Locate the cell with the specified text and output its (x, y) center coordinate. 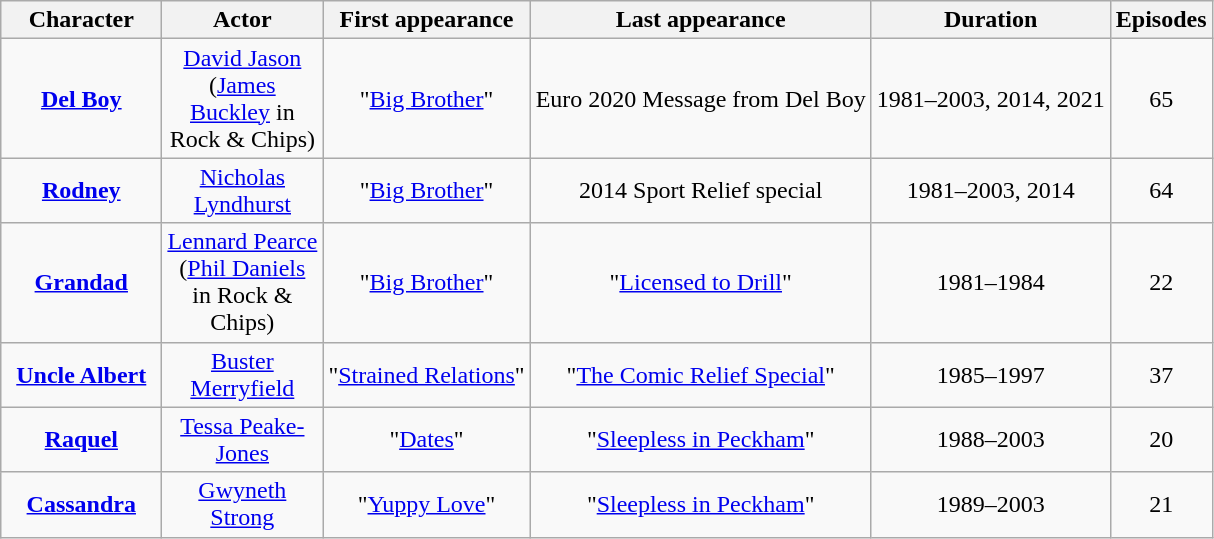
Del Boy (82, 98)
"Licensed to Drill" (700, 282)
"Dates" (426, 440)
Cassandra (82, 504)
2014 Sport Relief special (700, 190)
Tessa Peake-Jones (242, 440)
Grandad (82, 282)
Last appearance (700, 20)
1985–1997 (990, 374)
1981–2003, 2014 (990, 190)
Episodes (1161, 20)
"The Comic Relief Special" (700, 374)
"Yuppy Love" (426, 504)
1988–2003 (990, 440)
21 (1161, 504)
65 (1161, 98)
22 (1161, 282)
Actor (242, 20)
64 (1161, 190)
37 (1161, 374)
20 (1161, 440)
First appearance (426, 20)
1981–2003, 2014, 2021 (990, 98)
Raquel (82, 440)
1981–1984 (990, 282)
Buster Merryfield (242, 374)
Character (82, 20)
Uncle Albert (82, 374)
Rodney (82, 190)
Lennard Pearce (Phil Daniels in Rock & Chips) (242, 282)
1989–2003 (990, 504)
Nicholas Lyndhurst (242, 190)
David Jason (James Buckley in Rock & Chips) (242, 98)
Euro 2020 Message from Del Boy (700, 98)
"Strained Relations" (426, 374)
Gwyneth Strong (242, 504)
Duration (990, 20)
